Provide the [x, y] coordinate of the cell's center where the given text is located.  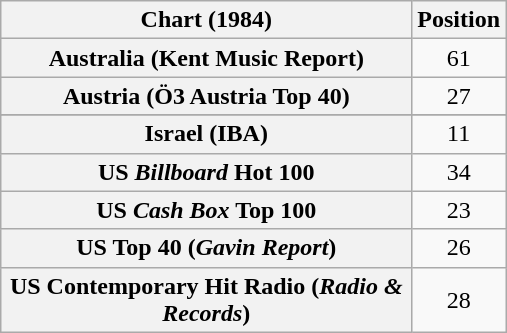
US Top 40 (Gavin Report) [206, 248]
Position [459, 20]
Australia (Kent Music Report) [206, 58]
US Contemporary Hit Radio (Radio & Records) [206, 300]
US Billboard Hot 100 [206, 172]
26 [459, 248]
23 [459, 210]
Austria (Ö3 Austria Top 40) [206, 96]
US Cash Box Top 100 [206, 210]
Israel (IBA) [206, 134]
Chart (1984) [206, 20]
28 [459, 300]
34 [459, 172]
11 [459, 134]
61 [459, 58]
27 [459, 96]
